For the text-containing cell, return its midpoint in [x, y] coordinate format. 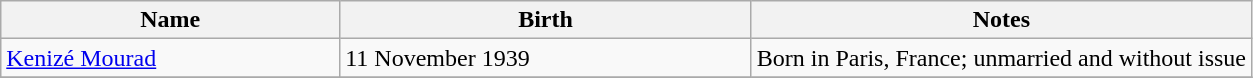
11 November 1939 [546, 58]
Birth [546, 20]
Name [170, 20]
Notes [1001, 20]
Born in Paris, France; unmarried and without issue [1001, 58]
Kenizé Mourad [170, 58]
